Locate the cell with the specified text and output its [X, Y] center coordinate. 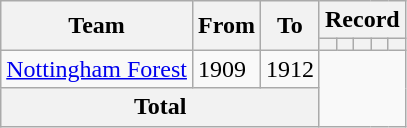
1912 [290, 69]
Team [97, 26]
Record [362, 20]
Total [160, 107]
Nottingham Forest [97, 69]
1909 [226, 69]
From [226, 26]
To [290, 26]
